Capture the cell that displays the provided text and extract its [X, Y] central coordinate. 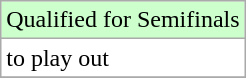
Qualified for Semifinals [123, 20]
to play out [123, 58]
